Detect which cell encompasses the target text, then output its [X, Y] center coordinate. 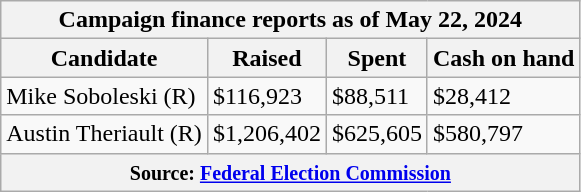
$116,923 [266, 96]
Candidate [104, 58]
Mike Soboleski (R) [104, 96]
$580,797 [503, 134]
Cash on hand [503, 58]
$625,605 [376, 134]
$1,206,402 [266, 134]
Campaign finance reports as of May 22, 2024 [290, 20]
Raised [266, 58]
$28,412 [503, 96]
Spent [376, 58]
Source: Federal Election Commission [290, 172]
Austin Theriault (R) [104, 134]
$88,511 [376, 96]
